Pinpoint the cell where the given text exists, returning its [X, Y] midpoint coordinate. 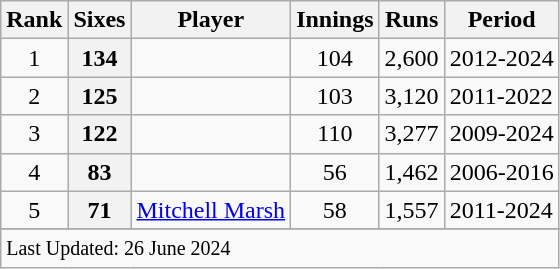
2011-2022 [502, 96]
104 [335, 58]
58 [335, 210]
Mitchell Marsh [211, 210]
4 [34, 172]
3,120 [412, 96]
1,462 [412, 172]
2009-2024 [502, 134]
Rank [34, 20]
2 [34, 96]
2011-2024 [502, 210]
2012-2024 [502, 58]
1 [34, 58]
Player [211, 20]
83 [100, 172]
71 [100, 210]
2,600 [412, 58]
103 [335, 96]
125 [100, 96]
Period [502, 20]
3,277 [412, 134]
3 [34, 134]
5 [34, 210]
2006-2016 [502, 172]
Runs [412, 20]
134 [100, 58]
56 [335, 172]
110 [335, 134]
Sixes [100, 20]
122 [100, 134]
1,557 [412, 210]
Last Updated: 26 June 2024 [280, 248]
Innings [335, 20]
